Extract the (X, Y) coordinate from the center of the cell holding the provided text.  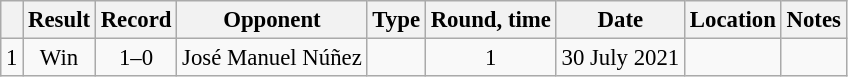
Win (60, 58)
Notes (814, 20)
1–0 (136, 58)
Result (60, 20)
Opponent (272, 20)
Round, time (490, 20)
Type (396, 20)
Location (734, 20)
Date (620, 20)
30 July 2021 (620, 58)
José Manuel Núñez (272, 58)
Record (136, 20)
